Find where the given text appears and provide that cell's center as (x, y) coordinate. 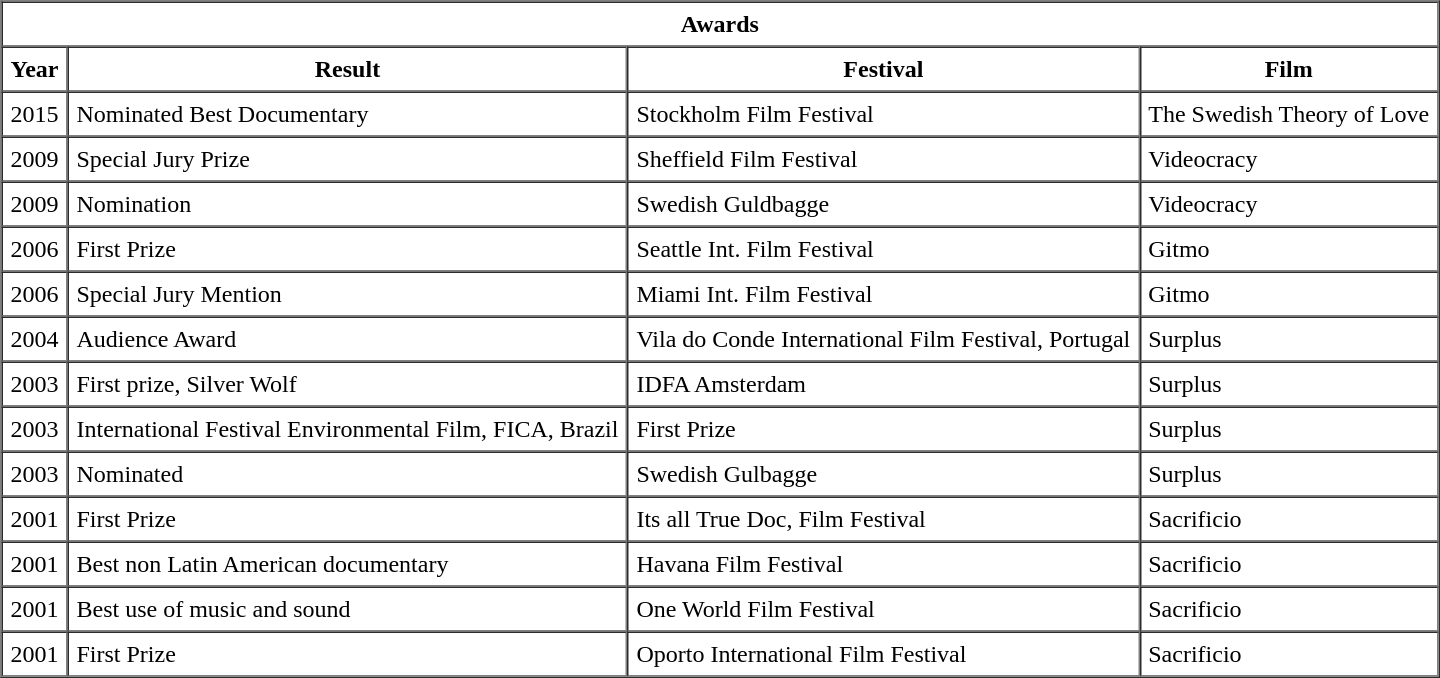
Miami Int. Film Festival (883, 294)
Oporto International Film Festival (883, 654)
Audience Award (348, 338)
Best use of music and sound (348, 608)
2004 (35, 338)
Special Jury Prize (348, 158)
Awards (720, 24)
The Swedish Theory of Love (1288, 114)
First prize, Silver Wolf (348, 384)
Film (1288, 68)
International Festival Environmental Film, FICA, Brazil (348, 428)
Nominated Best Documentary (348, 114)
Best non Latin American documentary (348, 564)
Swedish Guldbagge (883, 204)
Special Jury Mention (348, 294)
Swedish Gulbagge (883, 474)
Nominated (348, 474)
Seattle Int. Film Festival (883, 248)
Sheffield Film Festival (883, 158)
IDFA Amsterdam (883, 384)
Result (348, 68)
Its all True Doc, Film Festival (883, 518)
Year (35, 68)
Nomination (348, 204)
Stockholm Film Festival (883, 114)
One World Film Festival (883, 608)
Festival (883, 68)
Vila do Conde International Film Festival, Portugal (883, 338)
Havana Film Festival (883, 564)
2015 (35, 114)
